From the cell containing the given text, extract its center point as (x, y) coordinate. 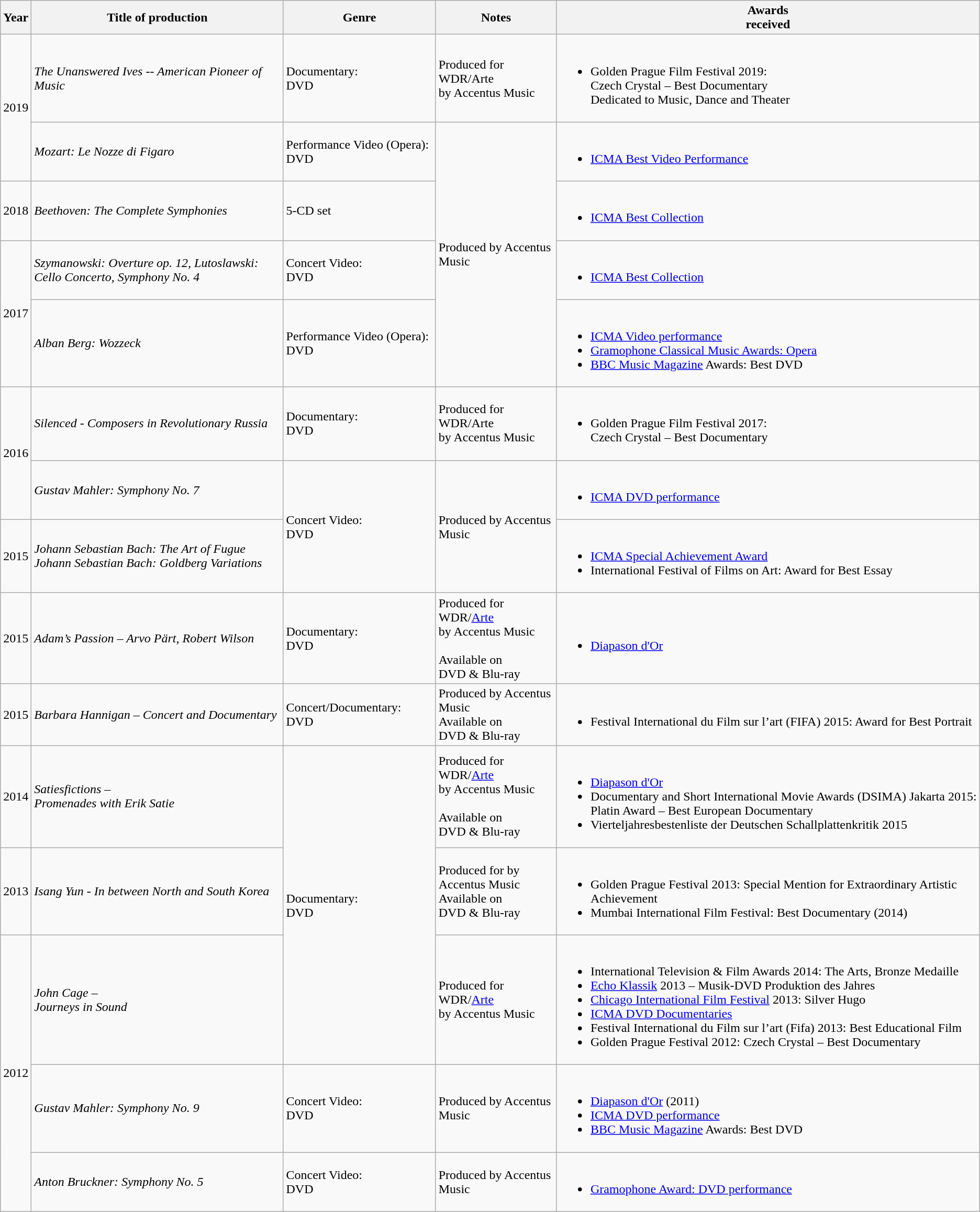
2016 (16, 453)
ICMA Video performanceGramophone Classical Music Awards: OperaBBC Music Magazine Awards: Best DVD (767, 343)
Golden Prague Festival 2013: Special Mention for Extraordinary Artistic AchievementMumbai International Film Festival: Best Documentary (2014) (767, 891)
2013 (16, 891)
2012 (16, 1073)
Barbara Hannigan – Concert and Documentary (157, 714)
Concert/Documentary:DVD (359, 714)
Awardsreceived (767, 18)
Produced by Accentus MusicAvailable onDVD & Blu-ray (496, 714)
Mozart: Le Nozze di Figaro (157, 152)
Title of production (157, 18)
Szymanowski: Overture op. 12, Lutoslawski: Cello Concerto, Symphony No. 4 (157, 270)
Silenced - Composers in Revolutionary Russia (157, 424)
Beethoven: The Complete Symphonies (157, 210)
Diapason d'Or (767, 638)
Festival International du Film sur l’art (FIFA) 2015: Award for Best Portrait (767, 714)
Adam’s Passion – Arvo Pärt, Robert Wilson (157, 638)
2019 (16, 108)
ICMA DVD performance (767, 490)
Isang Yun - In between North and South Korea (157, 891)
5-CD set (359, 210)
2018 (16, 210)
Year (16, 18)
The Unanswered Ives -- American Pioneer of Music (157, 79)
Performance Video (Opera): DVD (359, 152)
Gustav Mahler: Symphony No. 7 (157, 490)
Genre (359, 18)
Anton Bruckner: Symphony No. 5 (157, 1182)
2014 (16, 796)
John Cage –Journeys in Sound (157, 1000)
Golden Prague Film Festival 2019:Czech Crystal – Best DocumentaryDedicated to Music, Dance and Theater (767, 79)
Diapason d'Or (2011)ICMA DVD performanceBBC Music Magazine Awards: Best DVD (767, 1109)
Gramophone Award: DVD performance (767, 1182)
ICMA Special Achievement AwardInternational Festival of Films on Art: Award for Best Essay (767, 556)
Golden Prague Film Festival 2017:Czech Crystal – Best Documentary (767, 424)
Satiesfictions –Promenades with Erik Satie (157, 796)
Johann Sebastian Bach: The Art of FugueJohann Sebastian Bach: Goldberg Variations (157, 556)
Alban Berg: Wozzeck (157, 343)
Produced for by Accentus MusicAvailable onDVD & Blu-ray (496, 891)
Notes (496, 18)
ICMA Best Video Performance (767, 152)
Gustav Mahler: Symphony No. 9 (157, 1109)
2017 (16, 314)
Performance Video (Opera):DVD (359, 343)
